Search for the cell housing the specified text and yield its [X, Y] center coordinate. 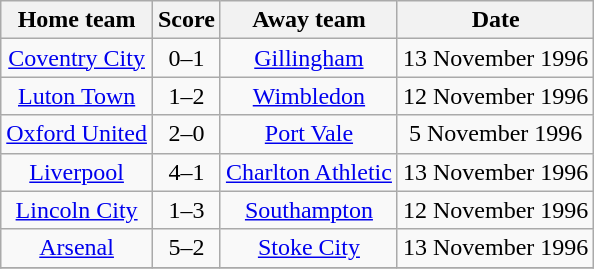
2–0 [186, 134]
Home team [77, 20]
Stoke City [308, 248]
Date [495, 20]
5 November 1996 [495, 134]
Coventry City [77, 58]
1–2 [186, 96]
Wimbledon [308, 96]
Away team [308, 20]
Arsenal [77, 248]
5–2 [186, 248]
Liverpool [77, 172]
Oxford United [77, 134]
4–1 [186, 172]
1–3 [186, 210]
0–1 [186, 58]
Luton Town [77, 96]
Lincoln City [77, 210]
Score [186, 20]
Port Vale [308, 134]
Gillingham [308, 58]
Charlton Athletic [308, 172]
Southampton [308, 210]
